Find where the given text appears and provide that cell's center as [x, y] coordinate. 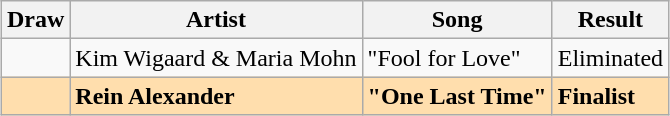
Eliminated [610, 58]
Artist [216, 20]
"Fool for Love" [457, 58]
Draw [35, 20]
Finalist [610, 96]
Kim Wigaard & Maria Mohn [216, 58]
"One Last Time" [457, 96]
Song [457, 20]
Rein Alexander [216, 96]
Result [610, 20]
